Determine the (x, y) coordinate at the center of the cell enclosing the given text.  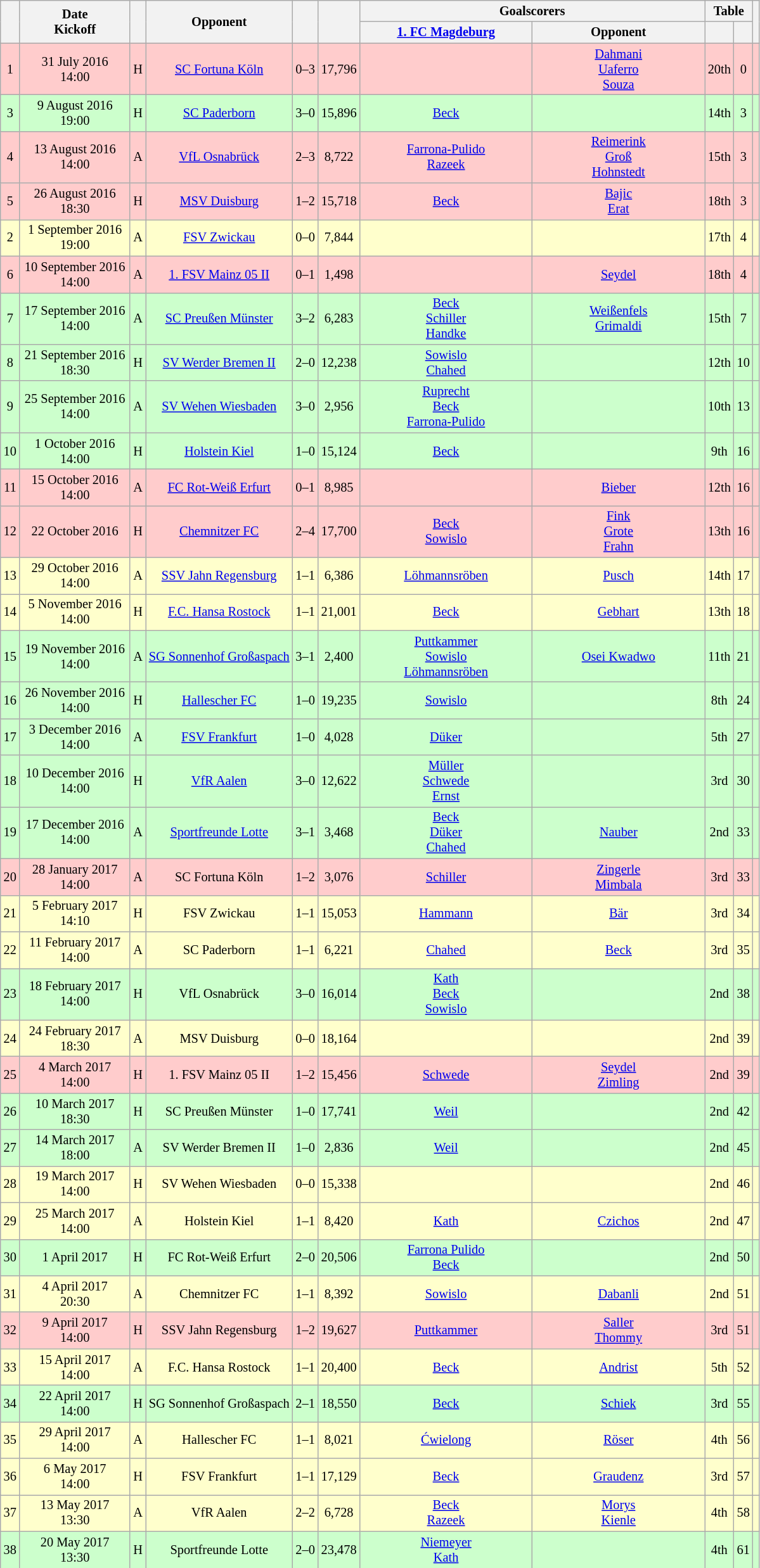
Farrona Pulido Beck (446, 1258)
6,386 (339, 576)
Ćwielong (446, 1440)
Sowislo Chahed (446, 362)
22 (10, 950)
1 October 201614:00 (75, 451)
Saller Thommy (619, 1330)
24 February 201718:30 (75, 1038)
15 October 201614:00 (75, 487)
58 (744, 1513)
Seydel (619, 274)
52 (744, 1367)
4 March 201714:00 (75, 1074)
1,498 (339, 274)
Beck Schiller Handke (446, 319)
Fink Grote Frahn (619, 532)
Düker (446, 737)
42 (744, 1111)
17,700 (339, 532)
19,627 (339, 1330)
2,400 (339, 656)
19,235 (339, 700)
11 February 201714:00 (75, 950)
11 (10, 487)
20 May 201713:30 (75, 1550)
15,053 (339, 914)
9 April 201714:00 (75, 1330)
Goalscorers (532, 11)
18,164 (339, 1038)
14 March 201718:00 (75, 1148)
Morys Kienle (619, 1513)
Farrona-Pulido Razeek (446, 157)
Niemeyer Kath (446, 1550)
6,283 (339, 319)
15,896 (339, 113)
19 (10, 832)
Chahed (446, 950)
21,001 (339, 612)
25 March 201714:00 (75, 1221)
2–2 (306, 1513)
10 September 201614:00 (75, 274)
47 (744, 1221)
17,796 (339, 69)
12,238 (339, 362)
Röser (619, 1440)
26 November 201614:00 (75, 700)
5 (10, 201)
18,550 (339, 1403)
Dahmani Uaferro Souza (619, 69)
8,392 (339, 1294)
2,836 (339, 1148)
31 (10, 1294)
3–2 (306, 319)
18 February 201714:00 (75, 994)
20 (10, 877)
Löhmannsröben (446, 576)
Schiek (619, 1403)
Reimerink Groß Hohnstedt (619, 157)
28 January 201714:00 (75, 877)
20th (719, 69)
4 April 201720:30 (75, 1294)
32 (10, 1330)
16,014 (339, 994)
25 September 201614:00 (75, 407)
Zingerle Mimbala (619, 877)
8th (719, 700)
45 (744, 1148)
37 (10, 1513)
12 (10, 532)
22 April 201714:00 (75, 1403)
6,221 (339, 950)
8,722 (339, 157)
Czichos (619, 1221)
19 November 201614:00 (75, 656)
6 (10, 274)
8,021 (339, 1440)
9th (719, 451)
17,129 (339, 1477)
5 November 201614:00 (75, 612)
26 (10, 1111)
Beck Razeek (446, 1513)
Beck Sowislo (446, 532)
Bär (619, 914)
19 March 201714:00 (75, 1184)
3,468 (339, 832)
26 August 201618:30 (75, 201)
12,622 (339, 781)
29 (10, 1221)
2–3 (306, 157)
Bieber (619, 487)
10 December 201614:00 (75, 781)
20,506 (339, 1258)
46 (744, 1184)
14 (10, 612)
13 August 201614:00 (75, 157)
Ruprecht Beck Farrona-Pulido (446, 407)
23,478 (339, 1550)
57 (744, 1477)
6 May 201714:00 (75, 1477)
Puttkammer Sowislo Löhmannsröben (446, 656)
50 (744, 1258)
22 October 2016 (75, 532)
15,718 (339, 201)
15 April 201714:00 (75, 1367)
11th (719, 656)
17,741 (339, 1111)
20,400 (339, 1367)
2,956 (339, 407)
Nauber (619, 832)
31 July 201614:00 (75, 69)
1. FC Magdeburg (446, 32)
Kath (446, 1221)
Müller Schwede Ernst (446, 781)
5 February 201714:10 (75, 914)
Kath Beck Sowislo (446, 994)
0 (744, 69)
2 (10, 238)
15,456 (339, 1074)
15,338 (339, 1184)
Andrist (619, 1367)
28 (10, 1184)
Weißenfels Grimaldi (619, 319)
Hammann (446, 914)
55 (744, 1403)
Seydel Zimling (619, 1074)
56 (744, 1440)
8 (10, 362)
10th (719, 407)
Bajic Erat (619, 201)
Graudenz (619, 1477)
3 December 201614:00 (75, 737)
4,028 (339, 737)
Gebhart (619, 612)
Schiller (446, 877)
23 (10, 994)
8,420 (339, 1221)
36 (10, 1477)
2–4 (306, 532)
15,124 (339, 451)
17 September 201614:00 (75, 319)
15 (10, 656)
9 (10, 407)
Puttkammer (446, 1330)
7,844 (339, 238)
Dabanli (619, 1294)
17 December 201614:00 (75, 832)
Table (729, 11)
6,728 (339, 1513)
9 August 201619:00 (75, 113)
61 (744, 1550)
21 September 201618:30 (75, 362)
Pusch (619, 576)
Schwede (446, 1074)
13 May 201713:30 (75, 1513)
Osei Kwadwo (619, 656)
1 September 201619:00 (75, 238)
Beck Düker Chahed (446, 832)
10 March 201718:30 (75, 1111)
17th (719, 238)
25 (10, 1074)
0–3 (306, 69)
1 April 2017 (75, 1258)
2–1 (306, 1403)
29 October 201614:00 (75, 576)
DateKickoff (75, 22)
3,076 (339, 877)
29 April 201714:00 (75, 1440)
8,985 (339, 487)
1 (10, 69)
